Determine the [x, y] coordinate at the center of the cell enclosing the given text.  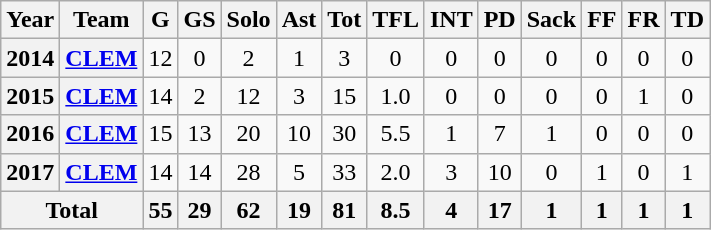
TFL [396, 20]
8.5 [396, 210]
62 [248, 210]
PD [500, 20]
28 [248, 172]
Team [102, 20]
Ast [299, 20]
2016 [30, 134]
7 [500, 134]
Solo [248, 20]
Total [72, 210]
INT [451, 20]
5.5 [396, 134]
13 [200, 134]
19 [299, 210]
1.0 [396, 96]
20 [248, 134]
4 [451, 210]
5 [299, 172]
TD [687, 20]
2.0 [396, 172]
33 [344, 172]
2014 [30, 58]
Sack [551, 20]
FR [644, 20]
G [160, 20]
2015 [30, 96]
Year [30, 20]
30 [344, 134]
29 [200, 210]
FF [602, 20]
81 [344, 210]
2017 [30, 172]
Tot [344, 20]
17 [500, 210]
GS [200, 20]
55 [160, 210]
